Provide the [X, Y] coordinate of the cell's center where the given text is located.  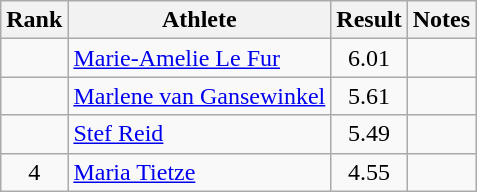
Rank [34, 20]
5.49 [369, 134]
6.01 [369, 58]
Athlete [200, 20]
Result [369, 20]
4 [34, 172]
Stef Reid [200, 134]
Marlene van Gansewinkel [200, 96]
Marie-Amelie Le Fur [200, 58]
Maria Tietze [200, 172]
4.55 [369, 172]
5.61 [369, 96]
Notes [441, 20]
